Provide the [X, Y] coordinate of the cell's center where the given text is located.  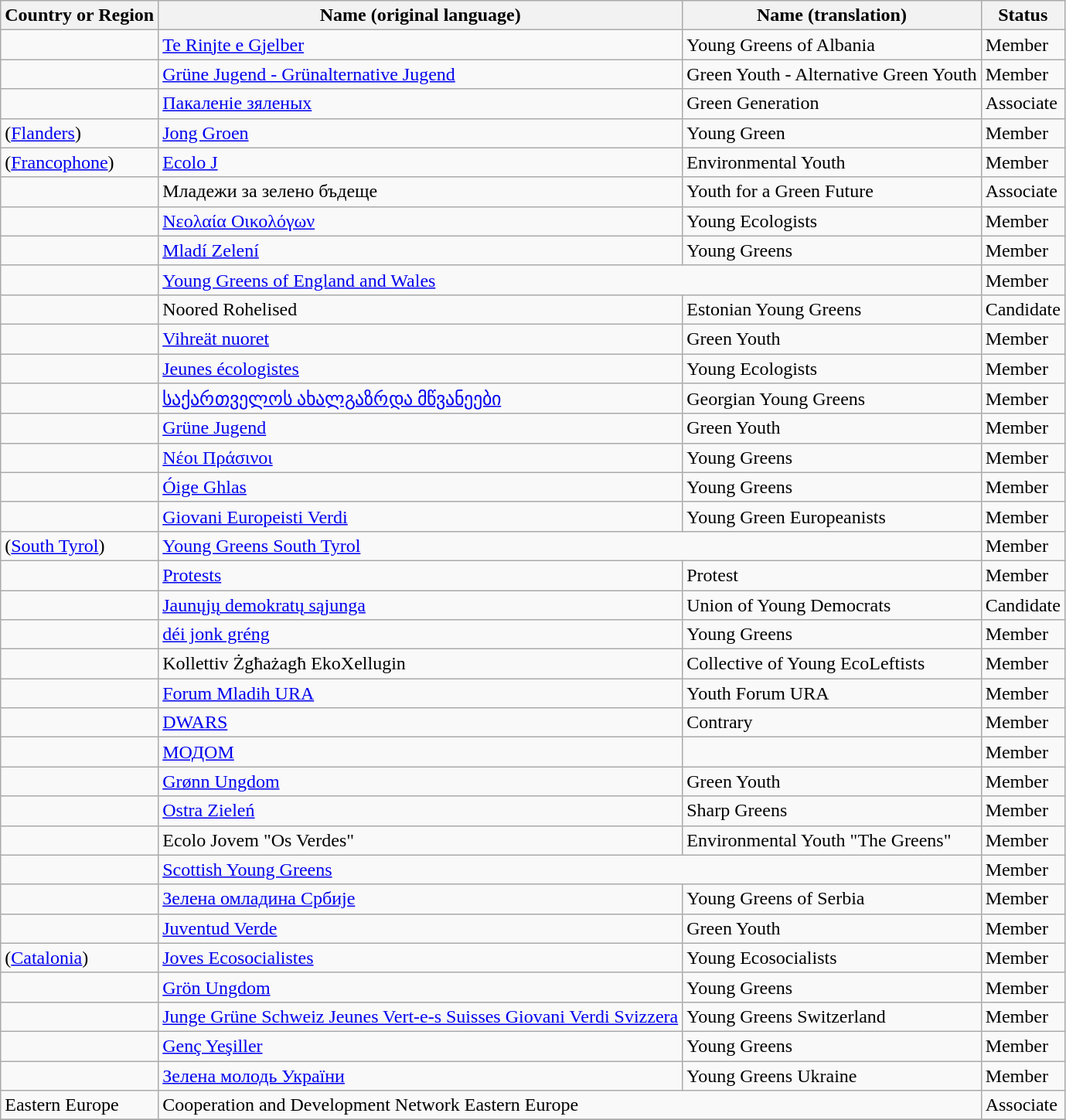
Giovani Europeisti Verdi [421, 516]
Status [1023, 15]
Cooperation and Development Network Eastern Europe [570, 1105]
Ecolo J [421, 162]
Youth Forum URA [832, 693]
Te Rinjte e Gjelber [421, 45]
Young Green Europeanists [832, 516]
Junge Grüne Schweiz Jeunes Vert-e-s Suisses Giovani Verdi Svizzera [421, 1016]
Mladí Zelení [421, 250]
Sharp Greens [832, 811]
Young Ecosocialists [832, 958]
Пакаленiе зяленых [421, 104]
Country or Region [80, 15]
Vihreät nuoret [421, 339]
Grüne Jugend - Grünalternative Jugend [421, 74]
(Catalonia) [80, 958]
Young Greens of Serbia [832, 899]
Union of Young Democrats [832, 605]
Juventud Verde [421, 928]
საქართველოს ახალგაზრდა მწვანეები [421, 399]
Environmental Youth [832, 162]
Kollettiv Żgħażagħ EkoXellugin [421, 664]
Youth for a Green Future [832, 192]
Jaunųjų demokratų sąjunga [421, 605]
Green Generation [832, 104]
Name (original language) [421, 15]
Protest [832, 575]
Young Greens of Albania [832, 45]
Forum Mladih URA [421, 693]
Νεολαία Οικολόγων [421, 221]
Зелена молодь України [421, 1075]
Grön Ungdom [421, 987]
Young Greens South Tyrol [570, 546]
Eastern Europe [80, 1105]
Joves Ecosocialistes [421, 958]
Collective of Young EcoLeftists [832, 664]
Name (translation) [832, 15]
Jong Groen [421, 133]
Protests [421, 575]
Ecolo Jovem "Os Verdes" [421, 840]
(South Tyrol) [80, 546]
Young Greens Switzerland [832, 1016]
Estonian Young Greens [832, 309]
(Francophone) [80, 162]
Νέοι Πράσινοι [421, 458]
МОДОМ [421, 752]
Environmental Youth "The Greens" [832, 840]
Óige Ghlas [421, 487]
Grüne Jugend [421, 428]
Младежи за зелено бъдеще [421, 192]
DWARS [421, 723]
Young Greens of England and Wales [570, 280]
Contrary [832, 723]
(Flanders) [80, 133]
Jeunes écologistes [421, 369]
Ostra Zieleń [421, 811]
Зелена омладина Србије [421, 899]
déi jonk gréng [421, 635]
Scottish Young Greens [570, 870]
Genç Yeşiller [421, 1046]
Young Green [832, 133]
Green Youth - Alternative Green Youth [832, 74]
Noored Rohelised [421, 309]
Georgian Young Greens [832, 399]
Grønn Ungdom [421, 781]
Young Greens Ukraine [832, 1075]
